Return [X, Y] of the center of cell containing provided text 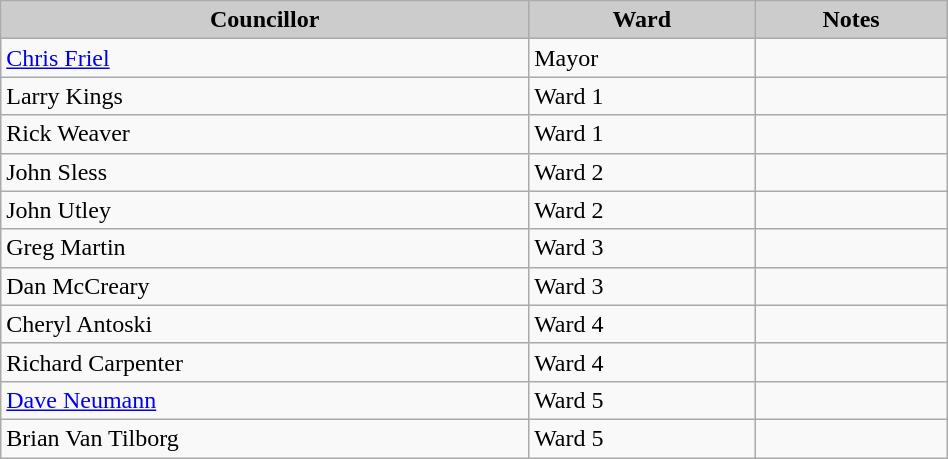
Cheryl Antoski [265, 324]
Rick Weaver [265, 134]
Dave Neumann [265, 400]
Greg Martin [265, 248]
Brian Van Tilborg [265, 438]
John Sless [265, 172]
Notes [851, 20]
Dan McCreary [265, 286]
Larry Kings [265, 96]
Councillor [265, 20]
John Utley [265, 210]
Chris Friel [265, 58]
Mayor [642, 58]
Ward [642, 20]
Richard Carpenter [265, 362]
